Locate the cell with the specified text and output its (X, Y) center coordinate. 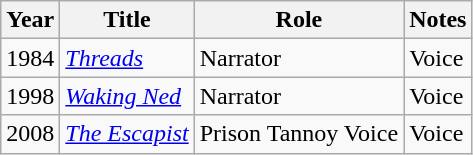
Notes (438, 20)
Threads (127, 58)
Prison Tannoy Voice (298, 134)
2008 (30, 134)
Role (298, 20)
1998 (30, 96)
Year (30, 20)
The Escapist (127, 134)
Waking Ned (127, 96)
Title (127, 20)
1984 (30, 58)
